Locate the cell with the specified text and output its (x, y) center coordinate. 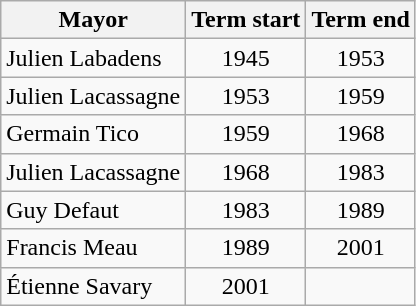
1945 (246, 58)
Term start (246, 20)
Germain Tico (94, 134)
Mayor (94, 20)
Term end (361, 20)
Julien Labadens (94, 58)
Étienne Savary (94, 286)
Francis Meau (94, 248)
Guy Defaut (94, 210)
